Output the [x, y] coordinate of the center of the cell containing the given text.  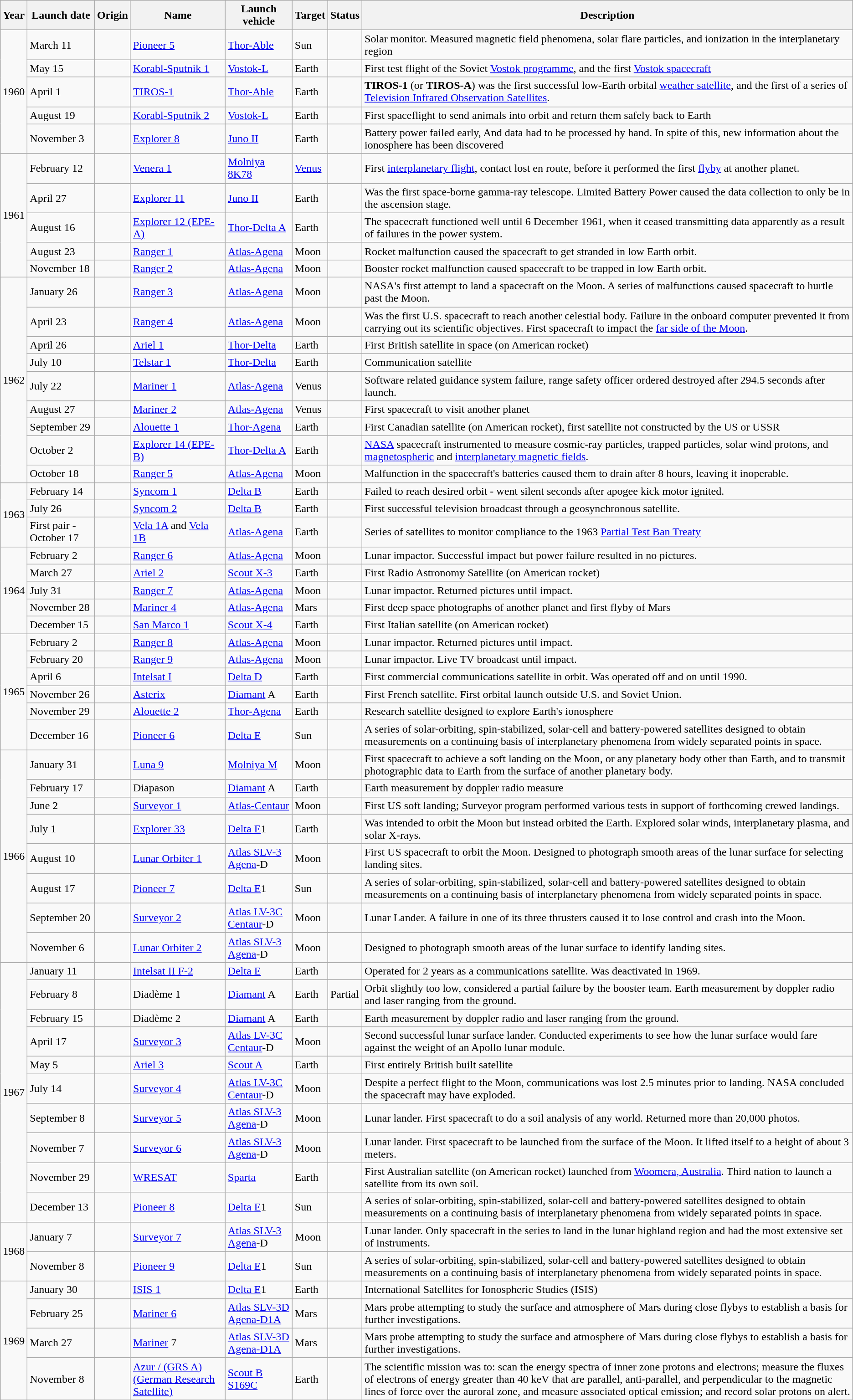
Launch vehicle [259, 15]
November 3 [61, 138]
Lunar Orbiter 2 [178, 948]
1960 [14, 92]
January 7 [61, 1236]
September 8 [61, 1118]
First spacecraft to visit another planet [608, 410]
Mariner 6 [178, 1313]
April 26 [61, 345]
Scout A [259, 1065]
Ranger 8 [178, 642]
May 5 [61, 1065]
Explorer 14 (EPE-B) [178, 450]
Series of satellites to monitor compliance to the 1963 Partial Test Ban Treaty [608, 532]
Molniya M [259, 764]
First spaceflight to send animals into orbit and return them safely back to Earth [608, 115]
TIROS-1 [178, 92]
Explorer 11 [178, 198]
Surveyor 3 [178, 1041]
Ariel 1 [178, 345]
January 30 [61, 1290]
1962 [14, 380]
Ranger 4 [178, 322]
February 25 [61, 1313]
Ranger 2 [178, 268]
First successful television broadcast through a geosynchronous satellite. [608, 508]
Intelsat I [178, 677]
November 26 [61, 694]
Surveyor 7 [178, 1236]
Diadème 2 [178, 1018]
Name [178, 15]
Ranger 1 [178, 251]
Lunar lander. Only spacecraft in the series to land in the lunar highland region and had the most extensive set of instruments. [608, 1236]
April 17 [61, 1041]
August 17 [61, 888]
First Italian satellite (on American rocket) [608, 625]
Korabl-Sputnik 2 [178, 115]
Description [608, 15]
Ranger 5 [178, 474]
1961 [14, 215]
Ranger 7 [178, 590]
Diadème 1 [178, 994]
August 10 [61, 858]
December 15 [61, 625]
February 14 [61, 491]
Solar monitor. Measured magnetic field phenomena, solar flare particles, and ionization in the interplanetary region [608, 45]
ISIS 1 [178, 1290]
Surveyor 5 [178, 1118]
June 2 [61, 805]
March 11 [61, 45]
Operated for 2 years as a communications satellite. Was deactivated in 1969. [608, 971]
Orbit slightly too low, considered a partial failure by the booster team. Earth measurement by doppler radio and laser ranging from the ground. [608, 994]
Lunar Orbiter 1 [178, 858]
Alouette 1 [178, 427]
Pioneer 5 [178, 45]
Ranger 9 [178, 660]
July 14 [61, 1089]
February 20 [61, 660]
1969 [14, 1340]
Year [14, 15]
Despite a perfect flight to the Moon, communications was lost 2.5 minutes prior to landing. NASA concluded the spacecraft may have exploded. [608, 1089]
Target [310, 15]
Failed to reach desired orbit - went silent seconds after apogee kick motor ignited. [608, 491]
Surveyor 2 [178, 918]
Ranger 3 [178, 292]
Booster rocket malfunction caused spacecraft to be trapped in low Earth orbit. [608, 268]
Venera 1 [178, 169]
August 23 [61, 251]
Designed to photograph smooth areas of the lunar surface to identify landing sites. [608, 948]
January 11 [61, 971]
Mariner 2 [178, 410]
November 7 [61, 1148]
First Radio Astronomy Satellite (on American rocket) [608, 573]
First entirely British built satellite [608, 1065]
November 28 [61, 607]
Battery power failed early, And data had to be processed by hand. In spite of this, new information about the ionosphere has been discovered [608, 138]
1966 [14, 856]
First pair - October 17 [61, 532]
Was the first space-borne gamma-ray telescope. Limited Battery Power caused the data collection to only be in the ascension stage. [608, 198]
August 27 [61, 410]
Ranger 6 [178, 555]
April 23 [61, 322]
September 29 [61, 427]
San Marco 1 [178, 625]
Malfunction in the spacecraft's batteries caused them to drain after 8 hours, leaving it inoperable. [608, 474]
January 26 [61, 292]
1967 [14, 1092]
First test flight of the Soviet Vostok programme, and the first Vostok spacecraft [608, 68]
Earth measurement by doppler radio and laser ranging from the ground. [608, 1018]
Lunar impactor. Successful impact but power failure resulted in no pictures. [608, 555]
First French satellite. First orbital launch outside U.S. and Soviet Union. [608, 694]
1965 [14, 692]
Syncom 2 [178, 508]
July 26 [61, 508]
Vela 1A and Vela 1B [178, 532]
Explorer 33 [178, 829]
Luna 9 [178, 764]
July 1 [61, 829]
Scout B S169C [259, 1379]
Atlas-Centaur [259, 805]
October 18 [61, 474]
Pioneer 8 [178, 1207]
Ariel 3 [178, 1065]
Status [344, 15]
First commercial communications satellite in orbit. Was operated off and on until 1990. [608, 677]
Explorer 8 [178, 138]
Second successful lunar surface lander. Conducted experiments to see how the lunar surface would fare against the weight of an Apollo lunar module. [608, 1041]
First interplanetary flight, contact lost en route, before it performed the first flyby at another planet. [608, 169]
First US soft landing; Surveyor program performed various tests in support of forthcoming crewed landings. [608, 805]
Sparta [259, 1177]
July 10 [61, 363]
August 16 [61, 228]
Partial [344, 994]
Korabl-Sputnik 1 [178, 68]
Pioneer 6 [178, 735]
Surveyor 4 [178, 1089]
Intelsat II F-2 [178, 971]
Alouette 2 [178, 712]
Software related guidance system failure, range safety officer ordered destroyed after 294.5 seconds after launch. [608, 386]
August 19 [61, 115]
Surveyor 6 [178, 1148]
Lunar lander. First spacecraft to be launched from the surface of the Moon. It lifted itself to a height of about 3 meters. [608, 1148]
Lunar impactor. Live TV broadcast until impact. [608, 660]
Telstar 1 [178, 363]
First British satellite in space (on American rocket) [608, 345]
Ariel 2 [178, 573]
July 31 [61, 590]
Was intended to orbit the Moon but instead orbited the Earth. Explored solar winds, interplanetary plasma, and solar X-rays. [608, 829]
Pioneer 9 [178, 1267]
First deep space photographs of another planet and first flyby of Mars [608, 607]
February 8 [61, 994]
Asterix [178, 694]
First Australian satellite (on American rocket) launched from Woomera, Australia. Third nation to launch a satellite from its own soil. [608, 1177]
The spacecraft functioned well until 6 December 1961, when it ceased transmitting data apparently as a result of failures in the power system. [608, 228]
Molniya 8K78 [259, 169]
September 20 [61, 918]
November 18 [61, 268]
December 16 [61, 735]
Scout X-3 [259, 573]
Mariner 7 [178, 1343]
December 13 [61, 1207]
Lunar Lander. A failure in one of its three thrusters caused it to lose control and crash into the Moon. [608, 918]
February 12 [61, 169]
Origin [112, 15]
Earth measurement by doppler radio measure [608, 788]
July 22 [61, 386]
1964 [14, 590]
Scout X-4 [259, 625]
January 31 [61, 764]
May 15 [61, 68]
April 27 [61, 198]
NASA's first attempt to land a spacecraft on the Moon. A series of malfunctions caused spacecraft to hurtle past the Moon. [608, 292]
October 2 [61, 450]
First US spacecraft to orbit the Moon. Designed to photograph smooth areas of the lunar surface for selecting landing sites. [608, 858]
Syncom 1 [178, 491]
Communication satellite [608, 363]
1968 [14, 1251]
February 17 [61, 788]
Azur / (GRS A) (German Research Satellite) [178, 1379]
Research satellite designed to explore Earth's ionosphere [608, 712]
Delta D [259, 677]
November 6 [61, 948]
Lunar lander. First spacecraft to do a soil analysis of any world. Returned more than 20,000 photos. [608, 1118]
Launch date [61, 15]
April 6 [61, 677]
Pioneer 7 [178, 888]
Mariner 1 [178, 386]
International Satellites for Ionospheric Studies (ISIS) [608, 1290]
First Canadian satellite (on American rocket), first satellite not constructed by the US or USSR [608, 427]
Rocket malfunction caused the spacecraft to get stranded in low Earth orbit. [608, 251]
1963 [14, 515]
WRESAT [178, 1177]
Diapason [178, 788]
April 1 [61, 92]
Mariner 4 [178, 607]
Surveyor 1 [178, 805]
February 15 [61, 1018]
Explorer 12 (EPE-A) [178, 228]
